Capture the cell that displays the provided text and extract its [X, Y] central coordinate. 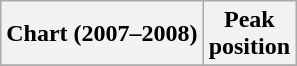
Chart (2007–2008) [102, 34]
Peakposition [249, 34]
